Find where the given text appears and provide that cell's center as (X, Y) coordinate. 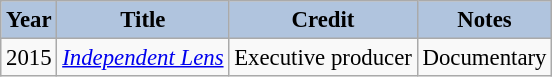
Notes (484, 20)
2015 (29, 58)
Title (143, 20)
Documentary (484, 58)
Credit (323, 20)
Executive producer (323, 58)
Year (29, 20)
Independent Lens (143, 58)
